Capture the cell that displays the provided text and extract its [X, Y] central coordinate. 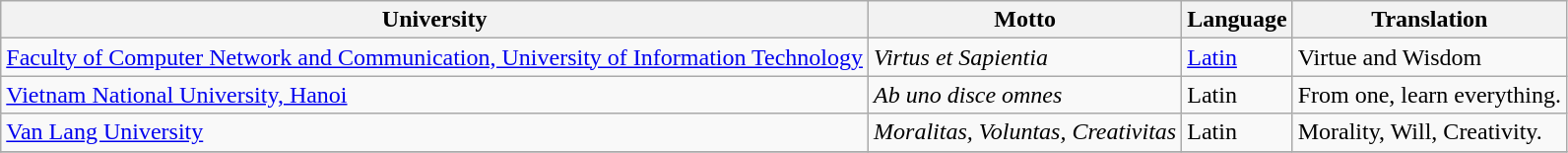
Faculty of Computer Network and Communication, University of Information Technology [435, 57]
Moralitas, Voluntas, Creativitas [1025, 132]
Language [1237, 20]
Ab uno disce omnes [1025, 95]
Motto [1025, 20]
University [435, 20]
Translation [1429, 20]
Virtus et Sapientia [1025, 57]
Vietnam National University, Hanoi [435, 95]
Virtue and Wisdom [1429, 57]
Morality, Will, Creativity. [1429, 132]
From one, learn everything. [1429, 95]
Van Lang University [435, 132]
